From the cell containing the given text, extract its center point as (x, y) coordinate. 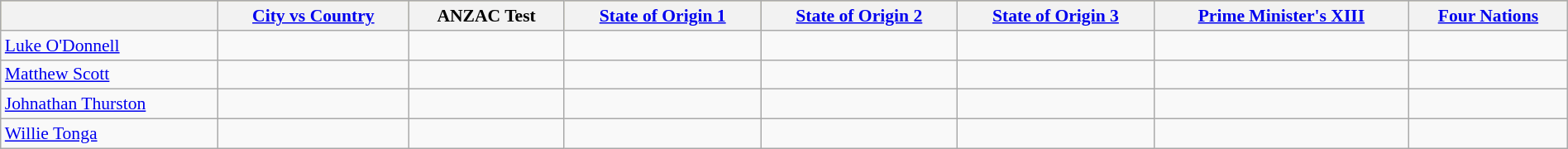
Johnathan Thurston (109, 104)
Four Nations (1489, 16)
ANZAC Test (486, 16)
State of Origin 3 (1056, 16)
Matthew Scott (109, 74)
City vs Country (313, 16)
Willie Tonga (109, 134)
State of Origin 1 (662, 16)
Prime Minister's XIII (1281, 16)
Luke O'Donnell (109, 46)
State of Origin 2 (859, 16)
